Locate the cell with the specified text and output its (x, y) center coordinate. 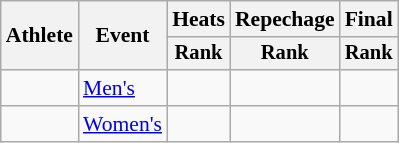
Men's (122, 88)
Athlete (40, 36)
Final (369, 19)
Heats (198, 19)
Repechage (285, 19)
Women's (122, 124)
Event (122, 36)
